Output the (X, Y) coordinate of the center of the cell containing the given text.  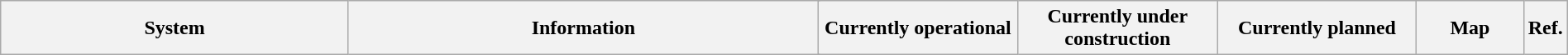
Currently under construction (1117, 28)
System (175, 28)
Information (583, 28)
Currently planned (1317, 28)
Ref. (1545, 28)
Map (1470, 28)
Currently operational (918, 28)
